Pinpoint the cell where the given text exists, returning its [x, y] midpoint coordinate. 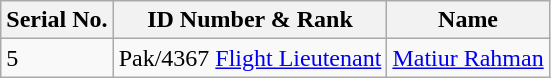
Matiur Rahman [468, 58]
Name [468, 20]
Pak/4367 Flight Lieutenant [250, 58]
Serial No. [57, 20]
5 [57, 58]
ID Number & Rank [250, 20]
